Return (x, y) of the center of cell containing provided text 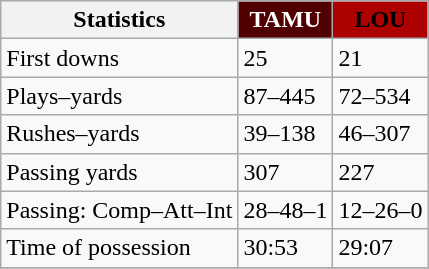
307 (286, 172)
39–138 (286, 134)
Plays–yards (120, 96)
21 (380, 58)
Passing: Comp–Att–Int (120, 210)
TAMU (286, 20)
Rushes–yards (120, 134)
87–445 (286, 96)
Time of possession (120, 248)
30:53 (286, 248)
12–26–0 (380, 210)
46–307 (380, 134)
72–534 (380, 96)
28–48–1 (286, 210)
29:07 (380, 248)
LOU (380, 20)
25 (286, 58)
Statistics (120, 20)
First downs (120, 58)
Passing yards (120, 172)
227 (380, 172)
